Return (X, Y) of the center of cell containing provided text 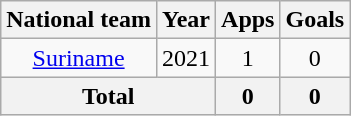
Year (186, 20)
Apps (248, 20)
Suriname (79, 58)
2021 (186, 58)
Goals (315, 20)
National team (79, 20)
1 (248, 58)
Total (108, 96)
